Determine the [X, Y] coordinate at the center of the cell enclosing the given text.  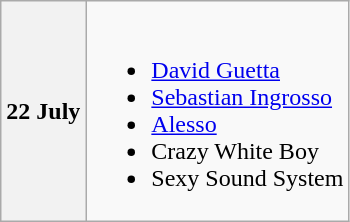
David GuettaSebastian IngrossoAlessoCrazy White BoySexy Sound System [218, 112]
22 July [44, 112]
